Search for the cell housing the specified text and yield its (X, Y) center coordinate. 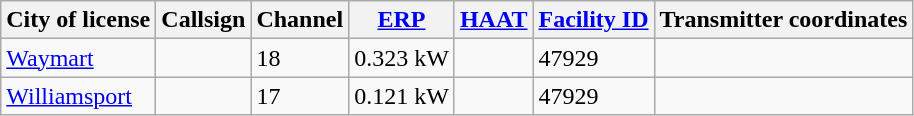
0.121 kW (402, 96)
Williamsport (78, 96)
HAAT (494, 20)
ERP (402, 20)
17 (300, 96)
18 (300, 58)
Facility ID (594, 20)
Callsign (204, 20)
Channel (300, 20)
0.323 kW (402, 58)
Transmitter coordinates (784, 20)
Waymart (78, 58)
City of license (78, 20)
